Find where the given text appears and provide that cell's center as [x, y] coordinate. 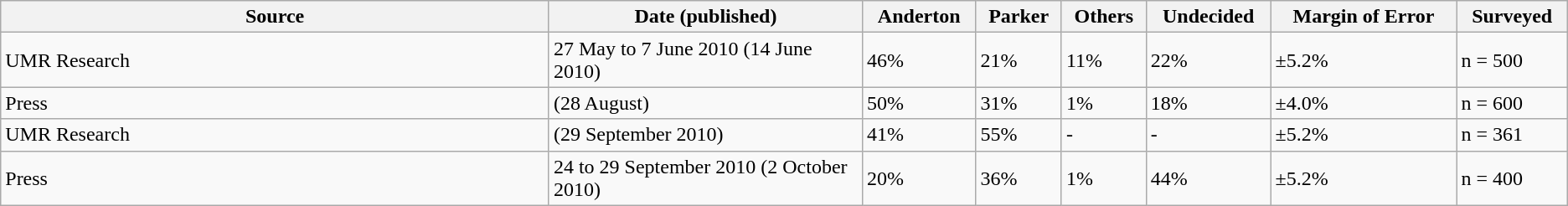
31% [1019, 103]
n = 361 [1512, 135]
n = 400 [1512, 178]
24 to 29 September 2010 (2 October 2010) [705, 178]
22% [1208, 60]
20% [918, 178]
±4.0% [1364, 103]
Parker [1019, 17]
46% [918, 60]
18% [1208, 103]
44% [1208, 178]
11% [1104, 60]
(28 August) [705, 103]
36% [1019, 178]
n = 600 [1512, 103]
(29 September 2010) [705, 135]
n = 500 [1512, 60]
50% [918, 103]
27 May to 7 June 2010 (14 June 2010) [705, 60]
Date (published) [705, 17]
Source [275, 17]
Surveyed [1512, 17]
Undecided [1208, 17]
41% [918, 135]
55% [1019, 135]
Others [1104, 17]
21% [1019, 60]
Margin of Error [1364, 17]
Anderton [918, 17]
